Output the [X, Y] coordinate of the center of the cell containing the given text.  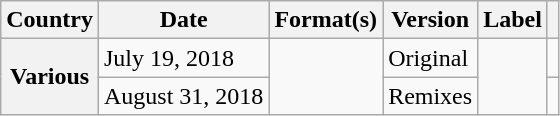
Label [513, 20]
Remixes [430, 96]
Original [430, 58]
Country [50, 20]
Various [50, 77]
August 31, 2018 [183, 96]
Date [183, 20]
July 19, 2018 [183, 58]
Format(s) [326, 20]
Version [430, 20]
